Pinpoint the cell where the given text exists, returning its (x, y) midpoint coordinate. 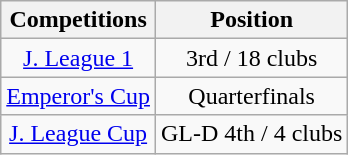
Emperor's Cup (78, 96)
Position (251, 20)
Quarterfinals (251, 96)
J. League Cup (78, 134)
3rd / 18 clubs (251, 58)
Competitions (78, 20)
GL-D 4th / 4 clubs (251, 134)
J. League 1 (78, 58)
